Scan for the cell matching the given text and deliver its [x, y] coordinate at center. 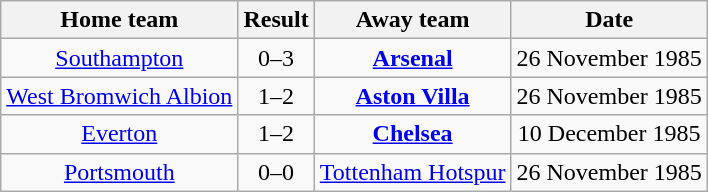
Tottenham Hotspur [412, 172]
Away team [412, 20]
Arsenal [412, 58]
Everton [120, 134]
Chelsea [412, 134]
Date [609, 20]
0–0 [276, 172]
0–3 [276, 58]
Aston Villa [412, 96]
West Bromwich Albion [120, 96]
Result [276, 20]
Portsmouth [120, 172]
Home team [120, 20]
10 December 1985 [609, 134]
Southampton [120, 58]
